From the cell containing the given text, extract its center point as (x, y) coordinate. 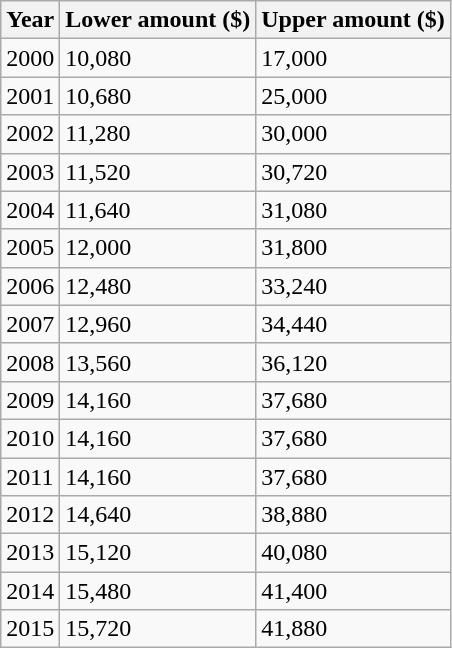
41,400 (354, 591)
15,720 (158, 629)
Year (30, 20)
12,000 (158, 248)
2014 (30, 591)
Lower amount ($) (158, 20)
2010 (30, 438)
2000 (30, 58)
30,000 (354, 134)
33,240 (354, 286)
2002 (30, 134)
2006 (30, 286)
30,720 (354, 172)
17,000 (354, 58)
2009 (30, 400)
12,960 (158, 324)
2005 (30, 248)
13,560 (158, 362)
15,480 (158, 591)
31,080 (354, 210)
34,440 (354, 324)
2012 (30, 515)
10,680 (158, 96)
41,880 (354, 629)
2013 (30, 553)
12,480 (158, 286)
2007 (30, 324)
2015 (30, 629)
2003 (30, 172)
11,520 (158, 172)
2011 (30, 477)
2004 (30, 210)
38,880 (354, 515)
11,280 (158, 134)
10,080 (158, 58)
31,800 (354, 248)
2008 (30, 362)
2001 (30, 96)
40,080 (354, 553)
Upper amount ($) (354, 20)
36,120 (354, 362)
14,640 (158, 515)
25,000 (354, 96)
15,120 (158, 553)
11,640 (158, 210)
